Detect which cell encompasses the target text, then output its [x, y] center coordinate. 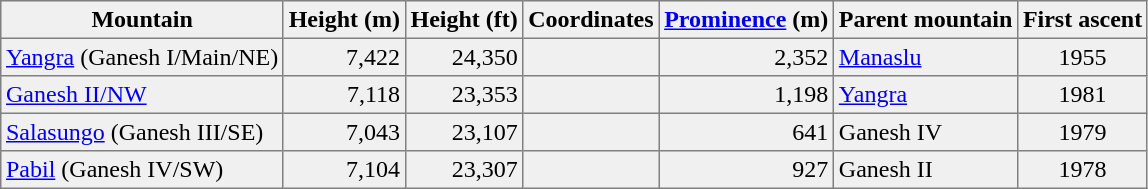
Ganesh II/NW [142, 95]
23,307 [464, 170]
927 [746, 170]
1955 [1083, 57]
23,353 [464, 95]
7,043 [344, 132]
Ganesh II [926, 170]
7,104 [344, 170]
1,198 [746, 95]
Coordinates [591, 20]
Salasungo (Ganesh III/SE) [142, 132]
Height (ft) [464, 20]
641 [746, 132]
1979 [1083, 132]
23,107 [464, 132]
24,350 [464, 57]
7,422 [344, 57]
Height (m) [344, 20]
Yangra [926, 95]
7,118 [344, 95]
Prominence (m) [746, 20]
1981 [1083, 95]
Pabil (Ganesh IV/SW) [142, 170]
2,352 [746, 57]
Yangra (Ganesh I/Main/NE) [142, 57]
Mountain [142, 20]
Manaslu [926, 57]
Ganesh IV [926, 132]
1978 [1083, 170]
Parent mountain [926, 20]
First ascent [1083, 20]
